Detect which cell encompasses the target text, then output its [x, y] center coordinate. 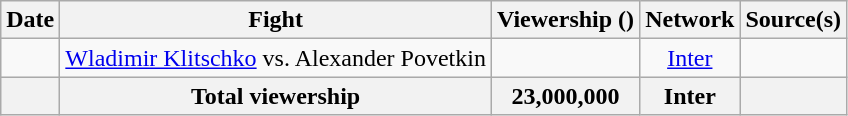
Date [30, 20]
Network [690, 20]
Viewership () [565, 20]
Total viewership [276, 96]
Wladimir Klitschko vs. Alexander Povetkin [276, 58]
Source(s) [794, 20]
23,000,000 [565, 96]
Fight [276, 20]
